For the text-containing cell, return its midpoint in [X, Y] coordinate format. 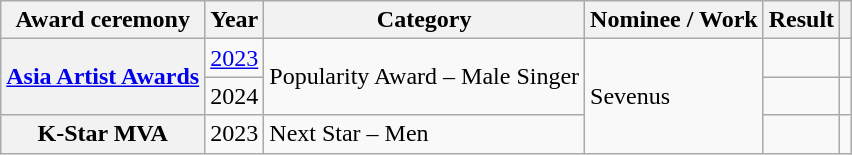
Year [234, 20]
Popularity Award – Male Singer [424, 77]
2024 [234, 96]
K-Star MVA [103, 134]
Nominee / Work [674, 20]
Sevenus [674, 96]
Next Star – Men [424, 134]
Award ceremony [103, 20]
Category [424, 20]
Asia Artist Awards [103, 77]
Result [801, 20]
